Find where the given text appears and provide that cell's center as (X, Y) coordinate. 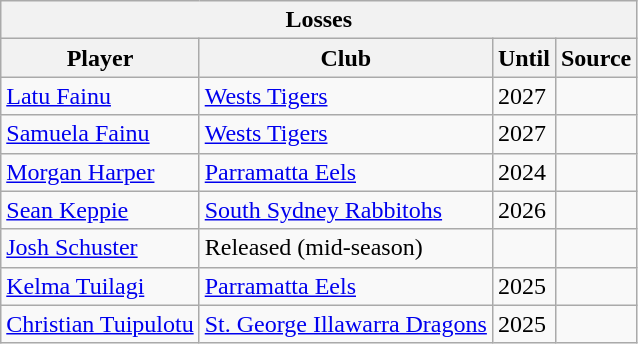
Until (524, 58)
Released (mid-season) (346, 248)
Josh Schuster (100, 248)
Samuela Fainu (100, 134)
Christian Tuipulotu (100, 324)
2026 (524, 210)
Sean Keppie (100, 210)
Club (346, 58)
South Sydney Rabbitohs (346, 210)
Source (596, 58)
Morgan Harper (100, 172)
2024 (524, 172)
St. George Illawarra Dragons (346, 324)
Kelma Tuilagi (100, 286)
Player (100, 58)
Latu Fainu (100, 96)
Losses (319, 20)
